Provide the [X, Y] coordinate of the cell's center where the given text is located.  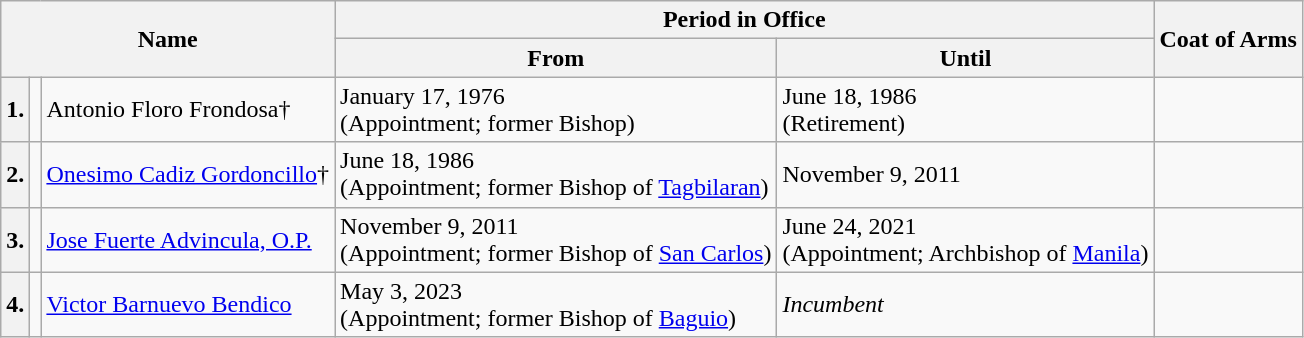
May 3, 2023(Appointment; former Bishop of Baguio) [556, 304]
Antonio Floro Frondosa† [188, 110]
Coat of Arms [1228, 39]
3. [16, 240]
Jose Fuerte Advincula, O.P. [188, 240]
June 18, 1986(Appointment; former Bishop of Tagbilaran) [556, 174]
Until [966, 58]
From [556, 58]
Victor Barnuevo Bendico [188, 304]
Name [168, 39]
January 17, 1976(Appointment; former Bishop) [556, 110]
Onesimo Cadiz Gordoncillo† [188, 174]
Period in Office [744, 20]
November 9, 2011(Appointment; former Bishop of San Carlos) [556, 240]
Incumbent [966, 304]
June 18, 1986(Retirement) [966, 110]
4. [16, 304]
2. [16, 174]
June 24, 2021(Appointment; Archbishop of Manila) [966, 240]
November 9, 2011 [966, 174]
1. [16, 110]
